Identify which cell holds the provided text, then report its [X, Y] central coordinate. 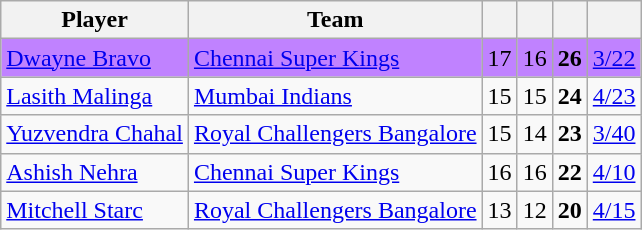
20 [570, 210]
3/22 [614, 58]
12 [534, 210]
Mumbai Indians [335, 96]
4/23 [614, 96]
3/40 [614, 134]
26 [570, 58]
Player [95, 20]
24 [570, 96]
22 [570, 172]
Lasith Malinga [95, 96]
4/15 [614, 210]
Ashish Nehra [95, 172]
Yuzvendra Chahal [95, 134]
Team [335, 20]
17 [500, 58]
23 [570, 134]
Mitchell Starc [95, 210]
Dwayne Bravo [95, 58]
14 [534, 134]
13 [500, 210]
4/10 [614, 172]
